Extract the (x, y) coordinate from the center of the cell holding the provided text.  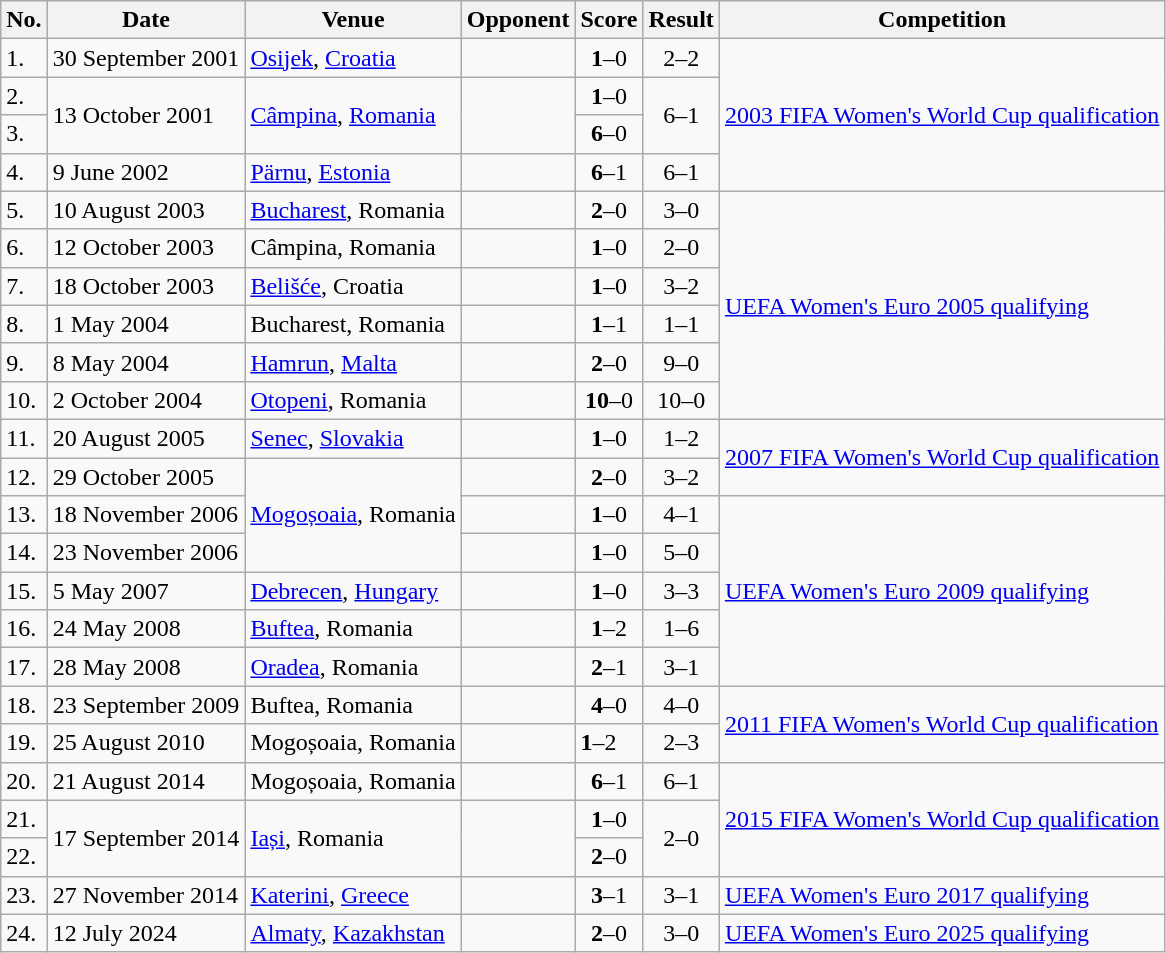
Belišće, Croatia (353, 286)
12. (24, 477)
2–3 (681, 743)
4–1 (681, 515)
6. (24, 248)
6–0 (609, 134)
24 May 2008 (146, 629)
Almaty, Kazakhstan (353, 933)
Venue (353, 20)
16. (24, 629)
25 August 2010 (146, 743)
23. (24, 895)
27 November 2014 (146, 895)
30 September 2001 (146, 58)
24. (24, 933)
2–2 (681, 58)
1. (24, 58)
29 October 2005 (146, 477)
5–0 (681, 553)
9. (24, 362)
Oradea, Romania (353, 667)
10 August 2003 (146, 210)
Score (609, 20)
9–0 (681, 362)
2–1 (609, 667)
10. (24, 400)
23 September 2009 (146, 705)
7. (24, 286)
12 October 2003 (146, 248)
Date (146, 20)
Iași, Romania (353, 838)
3. (24, 134)
1 May 2004 (146, 324)
Opponent (518, 20)
UEFA Women's Euro 2017 qualifying (942, 895)
20. (24, 781)
18. (24, 705)
14. (24, 553)
12 July 2024 (146, 933)
11. (24, 438)
4. (24, 172)
Senec, Slovakia (353, 438)
19. (24, 743)
21. (24, 819)
Debrecen, Hungary (353, 591)
Competition (942, 20)
2011 FIFA Women's World Cup qualification (942, 724)
No. (24, 20)
23 November 2006 (146, 553)
2015 FIFA Women's World Cup qualification (942, 819)
8. (24, 324)
Otopeni, Romania (353, 400)
2007 FIFA Women's World Cup qualification (942, 457)
9 June 2002 (146, 172)
13 October 2001 (146, 115)
22. (24, 857)
2 October 2004 (146, 400)
8 May 2004 (146, 362)
5 May 2007 (146, 591)
1–6 (681, 629)
28 May 2008 (146, 667)
18 October 2003 (146, 286)
Osijek, Croatia (353, 58)
2003 FIFA Women's World Cup qualification (942, 115)
17 September 2014 (146, 838)
5. (24, 210)
2. (24, 96)
UEFA Women's Euro 2005 qualifying (942, 305)
UEFA Women's Euro 2025 qualifying (942, 933)
21 August 2014 (146, 781)
UEFA Women's Euro 2009 qualifying (942, 591)
20 August 2005 (146, 438)
Result (681, 20)
Pärnu, Estonia (353, 172)
13. (24, 515)
15. (24, 591)
18 November 2006 (146, 515)
Katerini, Greece (353, 895)
17. (24, 667)
3–3 (681, 591)
Hamrun, Malta (353, 362)
